For the text-containing cell, return its midpoint in [X, Y] coordinate format. 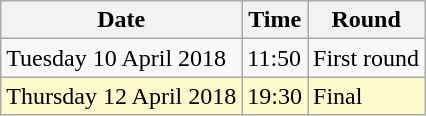
Time [275, 20]
Final [366, 96]
11:50 [275, 58]
First round [366, 58]
Thursday 12 April 2018 [122, 96]
Date [122, 20]
Tuesday 10 April 2018 [122, 58]
Round [366, 20]
19:30 [275, 96]
